Locate the cell with the specified text and output its (X, Y) center coordinate. 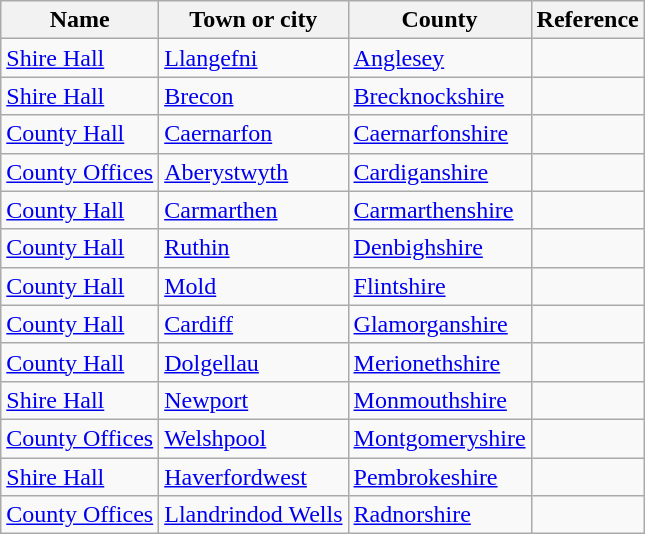
County (440, 20)
Dolgellau (254, 362)
Town or city (254, 20)
Haverfordwest (254, 477)
Ruthin (254, 248)
Caernarfonshire (440, 134)
Flintshire (440, 286)
Pembrokeshire (440, 477)
Cardiganshire (440, 172)
Glamorganshire (440, 324)
Caernarfon (254, 134)
Brecknockshire (440, 96)
Anglesey (440, 58)
Radnorshire (440, 515)
Cardiff (254, 324)
Reference (588, 20)
Monmouthshire (440, 400)
Llangefni (254, 58)
Aberystwyth (254, 172)
Brecon (254, 96)
Mold (254, 286)
Llandrindod Wells (254, 515)
Carmarthen (254, 210)
Carmarthenshire (440, 210)
Montgomeryshire (440, 438)
Name (80, 20)
Denbighshire (440, 248)
Newport (254, 400)
Welshpool (254, 438)
Merionethshire (440, 362)
